Determine the [x, y] coordinate at the center of the cell enclosing the given text.  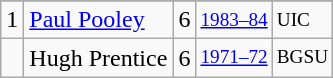
1983–84 [234, 20]
Paul Pooley [98, 20]
1971–72 [234, 58]
Hugh Prentice [98, 58]
1 [12, 20]
UIC [302, 20]
BGSU [302, 58]
